Determine the [X, Y] coordinate at the center of the cell enclosing the given text.  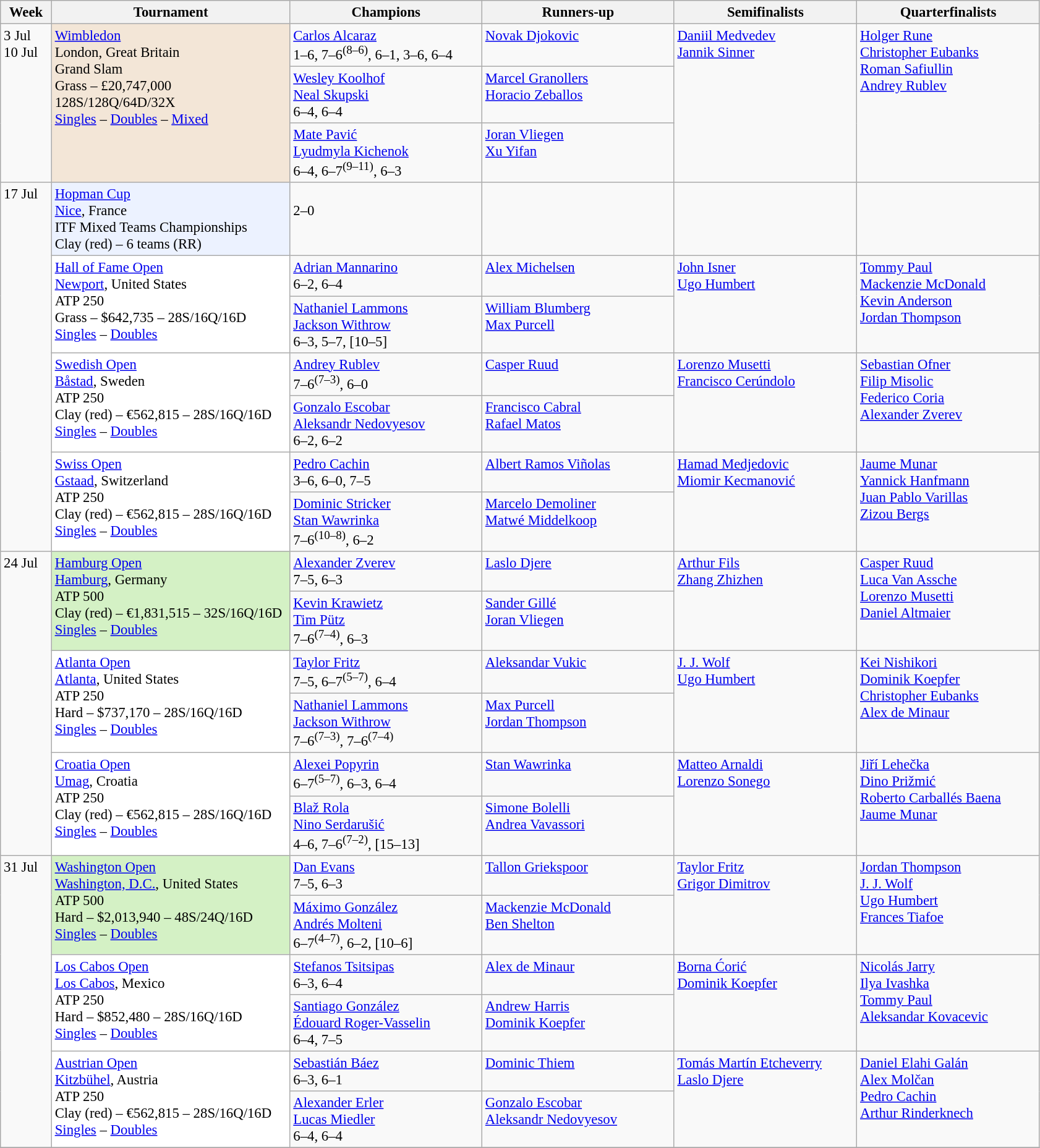
Marcel Granollers Horacio Zeballos [579, 95]
Swiss OpenGstaad, SwitzerlandATP 250 Clay (red) – €562,815 – 28S/16Q/16D Singles – Doubles [171, 502]
Dominic Thiem [579, 1071]
Stan Wawrinka [579, 774]
Kei Nishikori Dominik Koepfer Christopher Eubanks Alex de Minaur [948, 702]
Casper Ruud Luca Van Assche Lorenzo Musetti Daniel Altmaier [948, 601]
Sebastián Báez 6–3, 6–1 [386, 1071]
Alexander Erler Lucas Miedler 6–4, 6–4 [386, 1120]
Andrew Harris Dominik Koepfer [579, 1023]
Alexei Popyrin6–7(5–7), 6–3, 6–4 [386, 774]
Aleksandar Vukic [579, 673]
Alex Michelsen [579, 276]
John Isner Ugo Humbert [765, 304]
Sander Gillé Joran Vliegen [579, 621]
Tommy Paul Mackenzie McDonald Kevin Anderson Jordan Thompson [948, 304]
Marcelo Demoliner Matwé Middelkoop [579, 522]
Simone Bolelli Andrea Vavassori [579, 825]
J. J. Wolf Ugo Humbert [765, 702]
Alex de Minaur [579, 974]
Taylor Fritz Grigor Dimitrov [765, 905]
Pedro Cachin 3–6, 6–0, 7–5 [386, 472]
Borna Ćorić Dominik Koepfer [765, 1003]
Gonzalo Escobar Aleksandr Nedovyesov 6–2, 6–2 [386, 423]
Daniil Medvedev Jannik Sinner [765, 104]
Atlanta OpenAtlanta, United StatesATP 250 Hard – $737,170 – 28S/16Q/16D Singles – Doubles [171, 702]
Swedish OpenBåstad, SwedenATP 250 Clay (red) – €562,815 – 28S/16Q/16D Singles – Doubles [171, 402]
Novak Djokovic [579, 46]
Carlos Alcaraz 1–6, 7–6(8–6), 6–1, 3–6, 6–4 [386, 46]
Nicolás Jarry Ilya Ivashka Tommy Paul Aleksandar Kovacevic [948, 1003]
Mate Pavić Lyudmyla Kichenok 6–4, 6–7(9–11), 6–3 [386, 153]
Laslo Djere [579, 571]
Champions [386, 12]
Andrey Rublev 7–6(7–3), 6–0 [386, 373]
17 Jul [26, 367]
Albert Ramos Viñolas [579, 472]
Washington OpenWashington, D.C., United StatesATP 500 Hard – $2,013,940 – 48S/24Q/16D Singles – Doubles [171, 905]
Los Cabos OpenLos Cabos, MexicoATP 250 Hard – $852,480 – 28S/16Q/16D Singles – Doubles [171, 1003]
Hamburg OpenHamburg, GermanyATP 500 Clay (red) – €1,831,515 – 32S/16Q/16D Singles – Doubles [171, 601]
Blaž Rola Nino Serdarušić 4–6, 7–6(7–2), [15–13] [386, 825]
Hamad Medjedovic Miomir Kecmanović [765, 502]
Max Purcell Jordan Thompson [579, 723]
WimbledonLondon, Great Britain Grand Slam Grass – £20,747,000 128S/128Q/64D/32XSingles – Doubles – Mixed [171, 104]
Tomás Martín Etcheverry Laslo Djere [765, 1099]
Kevin Krawietz Tim Pütz 7–6(7–4), 6–3 [386, 621]
Sebastian Ofner Filip Misolic Federico Coria Alexander Zverev [948, 402]
Alexander Zverev 7–5, 6–3 [386, 571]
3 Jul10 Jul [26, 104]
Gonzalo Escobar Aleksandr Nedovyesov [579, 1120]
Taylor Fritz 7–5, 6–7(5–7), 6–4 [386, 673]
Nathaniel Lammons Jackson Withrow 6–3, 5–7, [10–5] [386, 325]
Semifinalists [765, 12]
Nathaniel Lammons Jackson Withrow 7–6(7–3), 7–6(7–4) [386, 723]
Arthur Fils Zhang Zhizhen [765, 601]
Wesley Koolhof Neal Skupski 6–4, 6–4 [386, 95]
Santiago González Édouard Roger-Vasselin 6–4, 7–5 [386, 1023]
Week [26, 12]
Mackenzie McDonald Ben Shelton [579, 925]
Jordan Thompson J. J. Wolf Ugo Humbert Frances Tiafoe [948, 905]
Dominic Stricker Stan Wawrinka 7–6(10–8), 6–2 [386, 522]
Croatia OpenUmag, CroatiaATP 250 Clay (red) – €562,815 – 28S/16Q/16D Singles – Doubles [171, 804]
Tallon Griekspoor [579, 875]
Matteo Arnaldi Lorenzo Sonego [765, 804]
31 Jul [26, 1001]
Máximo González Andrés Molteni 6–7(4–7), 6–2, [10–6] [386, 925]
Jiří Lehečka Dino Prižmić Roberto Carballés Baena Jaume Munar [948, 804]
Holger Rune Christopher Eubanks Roman Safiullin Andrey Rublev [948, 104]
Lorenzo Musetti Francisco Cerúndolo [765, 402]
Francisco Cabral Rafael Matos [579, 423]
Stefanos Tsitsipas 6–3, 6–4 [386, 974]
Daniel Elahi Galán Alex Molčan Pedro Cachin Arthur Rinderknech [948, 1099]
Hopman CupNice, FranceITF Mixed Teams ChampionshipsClay (red) – 6 teams (RR) [171, 220]
Quarterfinalists [948, 12]
William Blumberg Max Purcell [579, 325]
Adrian Mannarino 6–2, 6–4 [386, 276]
Jaume Munar Yannick Hanfmann Juan Pablo Varillas Zizou Bergs [948, 502]
Casper Ruud [579, 373]
Joran Vliegen Xu Yifan [579, 153]
Hall of Fame OpenNewport, United StatesATP 250 Grass – $642,735 – 28S/16Q/16D Singles – Doubles [171, 304]
Runners-up [579, 12]
2–0 [386, 220]
Dan Evans 7–5, 6–3 [386, 875]
Austrian OpenKitzbühel, AustriaATP 250 Clay (red) – €562,815 – 28S/16Q/16D Singles – Doubles [171, 1099]
Tournament [171, 12]
24 Jul [26, 704]
